Identify which cell holds the provided text, then report its [x, y] central coordinate. 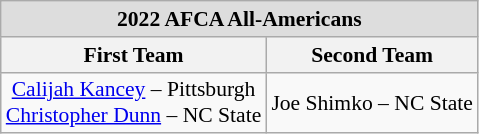
Joe Shimko – NC State [372, 102]
Calijah Kancey – PittsburghChristopher Dunn – NC State [134, 102]
2022 AFCA All-Americans [240, 19]
First Team [134, 55]
Second Team [372, 55]
